Locate the cell with the specified text and output its (X, Y) center coordinate. 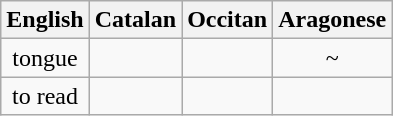
Aragonese (332, 20)
tongue (45, 58)
English (45, 20)
~ (332, 58)
to read (45, 96)
Catalan (135, 20)
Occitan (228, 20)
